Capture the cell that displays the provided text and extract its (X, Y) central coordinate. 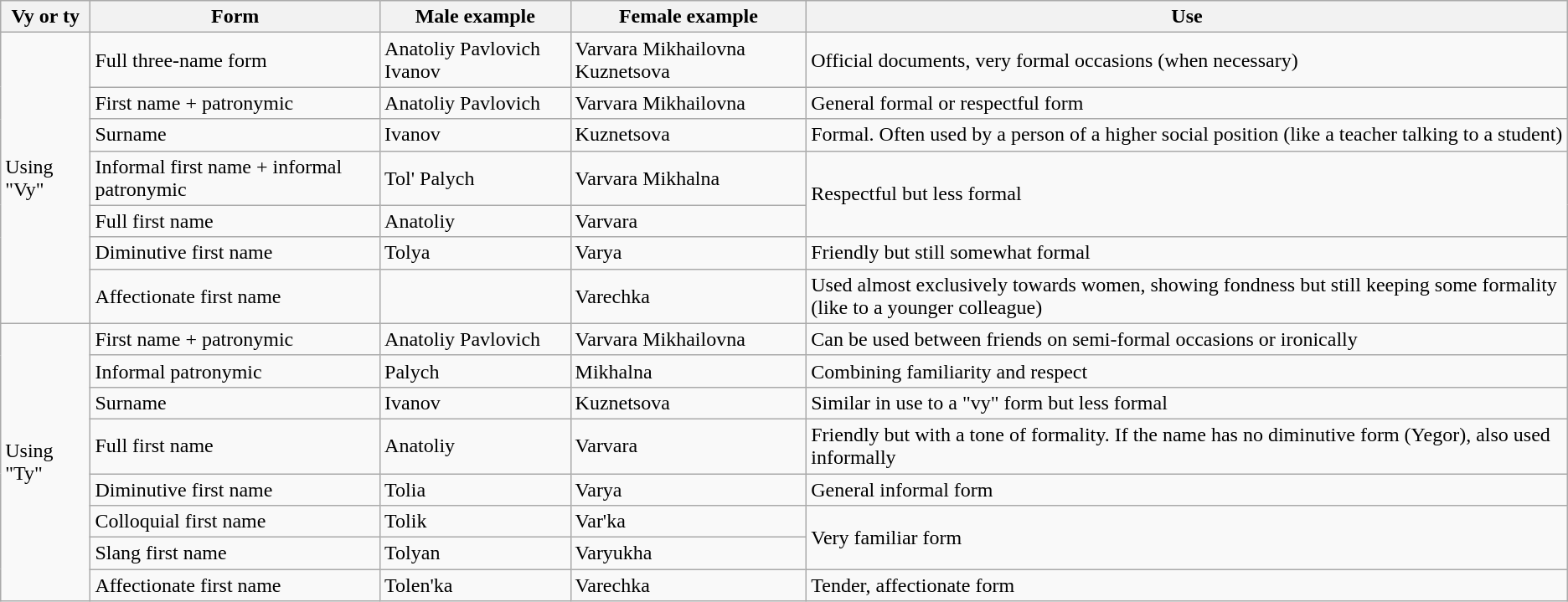
Formal. Often used by a person of a higher social position (like a teacher talking to a student) (1188, 135)
Varyukha (689, 553)
Varvara Mikhalna (689, 178)
Colloquial first name (235, 522)
Informal patronymic (235, 371)
Male example (476, 17)
Tolyan (476, 553)
Var'ka (689, 522)
Using "Ty" (45, 462)
Mikhalna (689, 371)
Tol' Palych (476, 178)
Tolia (476, 490)
Tender, affectionate form (1188, 585)
Very familiar form (1188, 538)
Official documents, very formal occasions (when necessary) (1188, 60)
Informal first name + informal patronymic (235, 178)
Friendly but with a tone of formality. If the name has no diminutive form (Yegor), also used informally (1188, 445)
Using "Vy" (45, 178)
Tolik (476, 522)
Can be used between friends on semi-formal occasions or ironically (1188, 339)
Used almost exclusively towards women, showing fondness but still keeping some formality (like to a younger colleague) (1188, 296)
Friendly but still somewhat formal (1188, 253)
General formal or respectful form (1188, 103)
Full three-name form (235, 60)
General informal form (1188, 490)
Anatoliy Pavlovich Ivanov (476, 60)
Similar in use to a "vy" form but less formal (1188, 403)
Use (1188, 17)
Tolen'ka (476, 585)
Slang first name (235, 553)
Varvara Mikhailovna Kuznetsova (689, 60)
Vy or ty (45, 17)
Combining familiarity and respect (1188, 371)
Respectful but less formal (1188, 194)
Female example (689, 17)
Form (235, 17)
Tolya (476, 253)
Palych (476, 371)
